From the cell containing the given text, extract its center point as [X, Y] coordinate. 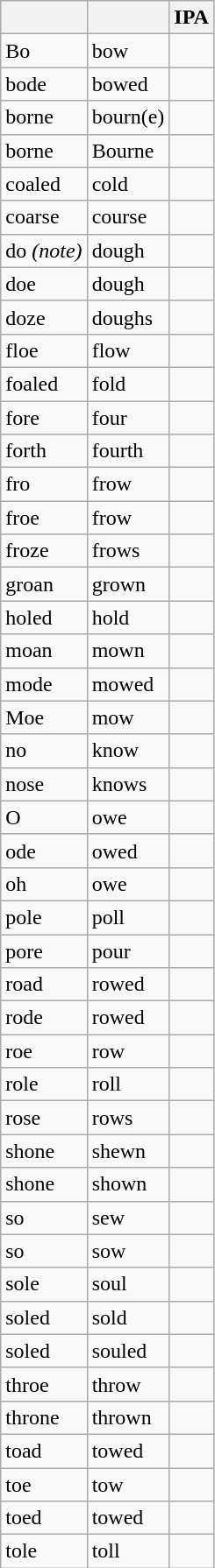
four [128, 418]
shown [128, 1184]
doe [44, 284]
bow [128, 51]
toad [44, 1451]
bowed [128, 84]
nose [44, 784]
roe [44, 1051]
doze [44, 317]
rows [128, 1118]
forth [44, 451]
O [44, 817]
sole [44, 1284]
IPA [191, 18]
course [128, 217]
doughs [128, 317]
floe [44, 350]
froze [44, 551]
roll [128, 1084]
row [128, 1051]
toed [44, 1518]
tole [44, 1551]
fold [128, 384]
Bourne [128, 151]
sow [128, 1251]
knows [128, 784]
pore [44, 950]
role [44, 1084]
toe [44, 1485]
coaled [44, 184]
holed [44, 618]
bourn(e) [128, 117]
foaled [44, 384]
road [44, 985]
tow [128, 1485]
pour [128, 950]
grown [128, 584]
owed [128, 851]
froe [44, 518]
throe [44, 1384]
rode [44, 1018]
ode [44, 851]
Moe [44, 717]
coarse [44, 217]
pole [44, 917]
sew [128, 1218]
mown [128, 651]
rose [44, 1118]
fourth [128, 451]
poll [128, 917]
cold [128, 184]
fore [44, 418]
mow [128, 717]
oh [44, 884]
know [128, 751]
shewn [128, 1151]
groan [44, 584]
soul [128, 1284]
fro [44, 484]
frows [128, 551]
throne [44, 1417]
moan [44, 651]
hold [128, 618]
throw [128, 1384]
sold [128, 1317]
no [44, 751]
mode [44, 684]
do (note) [44, 251]
mowed [128, 684]
thrown [128, 1417]
Bo [44, 51]
toll [128, 1551]
bode [44, 84]
flow [128, 350]
souled [128, 1351]
